Output the (x, y) coordinate of the center of the cell containing the given text.  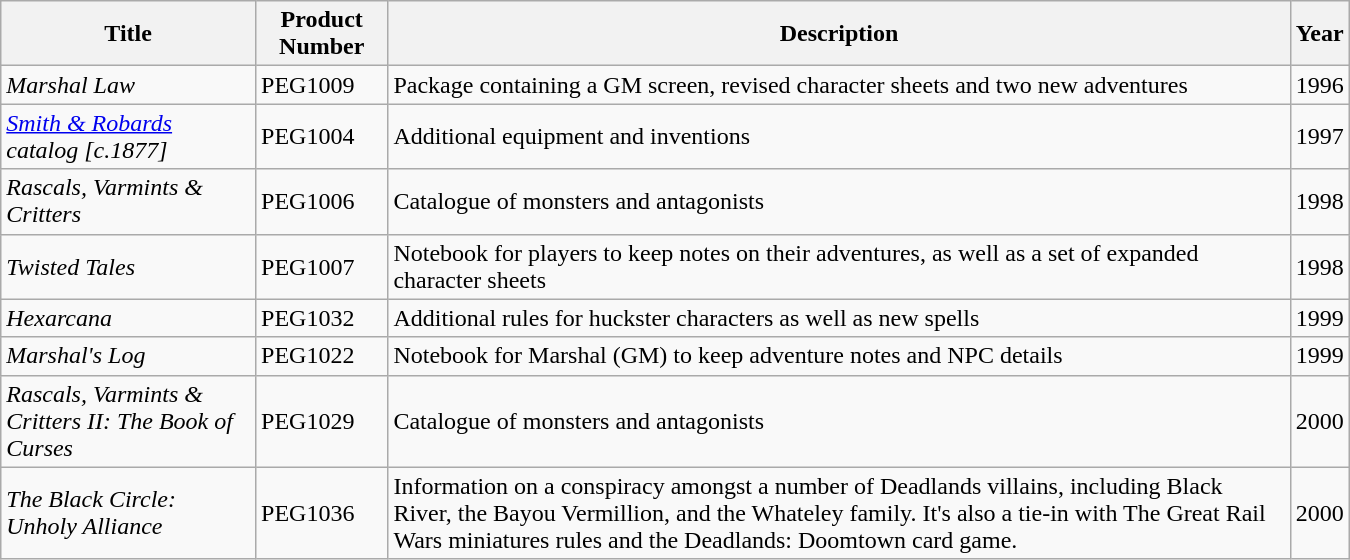
PEG1006 (322, 202)
Title (128, 34)
PEG1022 (322, 356)
PEG1032 (322, 318)
Marshal Law (128, 85)
Notebook for Marshal (GM) to keep adventure notes and NPC details (839, 356)
PEG1009 (322, 85)
Rascals, Varmints & Critters (128, 202)
PEG1004 (322, 136)
Description (839, 34)
Additional equipment and inventions (839, 136)
1997 (1320, 136)
Year (1320, 34)
Notebook for players to keep notes on their adventures, as well as a set of expanded character sheets (839, 266)
PEG1036 (322, 513)
Marshal's Log (128, 356)
Smith & Robards catalog [c.1877] (128, 136)
PEG1007 (322, 266)
Package containing a GM screen, revised character sheets and two new adventures (839, 85)
Hexarcana (128, 318)
Twisted Tales (128, 266)
Product Number (322, 34)
1996 (1320, 85)
Additional rules for huckster characters as well as new spells (839, 318)
Rascals, Varmints & Critters II: The Book of Curses (128, 421)
PEG1029 (322, 421)
The Black Circle: Unholy Alliance (128, 513)
